Search for the cell housing the specified text and yield its [X, Y] center coordinate. 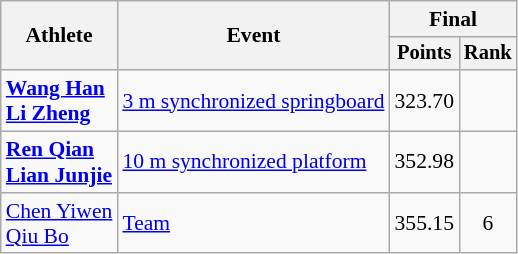
Final [454, 19]
352.98 [424, 162]
323.70 [424, 100]
10 m synchronized platform [253, 162]
3 m synchronized springboard [253, 100]
Points [424, 54]
Rank [488, 54]
Event [253, 36]
Team [253, 224]
Athlete [60, 36]
Wang HanLi Zheng [60, 100]
Ren QianLian Junjie [60, 162]
Chen YiwenQiu Bo [60, 224]
6 [488, 224]
355.15 [424, 224]
